Detect which cell encompasses the target text, then output its (X, Y) center coordinate. 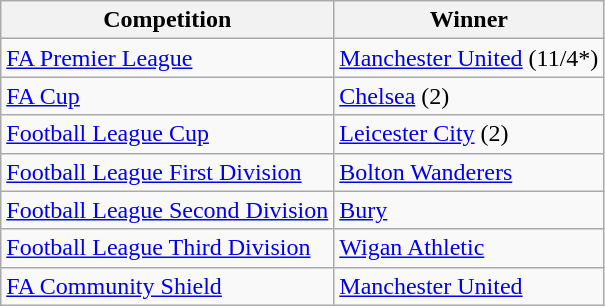
Manchester United (11/4*) (469, 58)
Football League Cup (168, 134)
Manchester United (469, 286)
Chelsea (2) (469, 96)
Winner (469, 20)
Wigan Athletic (469, 248)
FA Community Shield (168, 286)
Football League Third Division (168, 248)
Bolton Wanderers (469, 172)
Leicester City (2) (469, 134)
FA Premier League (168, 58)
Football League Second Division (168, 210)
Bury (469, 210)
FA Cup (168, 96)
Competition (168, 20)
Football League First Division (168, 172)
